For the text-containing cell, return its midpoint in [x, y] coordinate format. 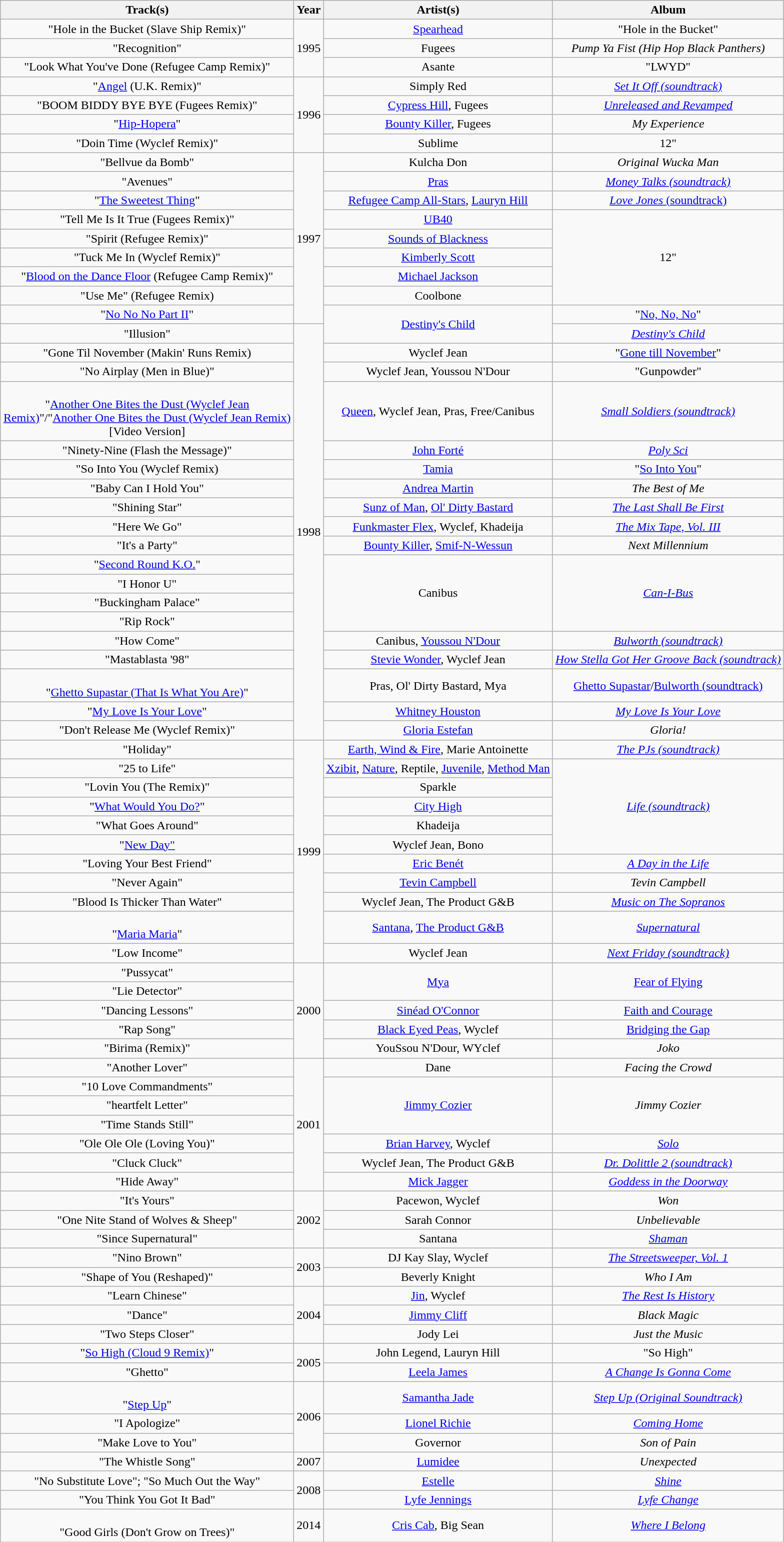
"Look What You've Done (Refugee Camp Remix)" [147, 67]
Spearhead [438, 29]
Jody Lei [438, 1334]
"25 to Life" [147, 768]
"Lie Detector" [147, 991]
Refugee Camp All-Stars, Lauryn Hill [438, 200]
"LWYD" [668, 67]
Governor [438, 1442]
1995 [309, 48]
Track(s) [147, 10]
"Loving Your Best Friend" [147, 863]
Fugees [438, 48]
Won [668, 1200]
Sparkle [438, 787]
Estelle [438, 1480]
Joko [668, 1048]
"Hole in the Bucket" [668, 29]
Love Jones (soundtrack) [668, 200]
"It's a Party" [147, 545]
"Since Supernatural" [147, 1239]
Kulcha Don [438, 162]
Can-I-Bus [668, 593]
Queen, Wyclef Jean, Pras, Free/Canibus [438, 411]
"Second Round K.O." [147, 564]
"Gone till November" [668, 353]
"Ole Ole Ole (Loving You)" [147, 1143]
"Gunpowder" [668, 372]
John Forté [438, 450]
Mya [438, 982]
The Mix Tape, Vol. III [668, 526]
"Lovin You (The Remix)" [147, 787]
"Don't Release Me (Wyclef Remix)" [147, 730]
Unbelievable [668, 1220]
Who I Am [668, 1277]
UB40 [438, 219]
Step Up (Original Soundtrack) [668, 1397]
2014 [309, 1525]
Sinéad O'Connor [438, 1010]
"What Goes Around" [147, 825]
"Avenues" [147, 181]
"Dance" [147, 1315]
Money Talks (soundtrack) [668, 181]
Tamia [438, 469]
Life (soundtrack) [668, 806]
"Maria Maria" [147, 927]
"Ghetto" [147, 1372]
"I Honor U" [147, 584]
"How Come" [147, 641]
"Rip Rock" [147, 622]
"Rap Song" [147, 1029]
Whitney Houston [438, 711]
YouSsou N'Dour, WYclef [438, 1048]
"Cluck Cluck" [147, 1162]
"So Into You (Wyclef Remix) [147, 469]
2000 [309, 1010]
"Another Lover" [147, 1067]
"Tuck Me In (Wyclef Remix)" [147, 258]
Jimmy Cliff [438, 1315]
Sunz of Man, Ol' Dirty Bastard [438, 507]
2001 [309, 1124]
"Recognition" [147, 48]
1997 [309, 238]
"Ghetto Supastar (That Is What You Are)" [147, 685]
2005 [309, 1362]
"No Substitute Love"; "So Much Out the Way" [147, 1480]
"Holiday" [147, 749]
"Doin Time (Wyclef Remix)" [147, 143]
Xzibit, Nature, Reptile, Juvenile, Method Man [438, 768]
DJ Kay Slay, Wyclef [438, 1258]
"Hole in the Bucket (Slave Ship Remix)" [147, 29]
"Make Love to You" [147, 1442]
Lyfe Jennings [438, 1499]
1999 [309, 851]
Goddess in the Doorway [668, 1181]
"I Apologize" [147, 1423]
Khadeija [438, 825]
2004 [309, 1315]
Ghetto Supastar/Bulworth (soundtrack) [668, 685]
The Rest Is History [668, 1296]
"heartfelt Letter" [147, 1105]
"No No No Part II" [147, 315]
"Use Me" (Refugee Remix) [147, 296]
"One Nite Stand of Wolves & Sheep" [147, 1220]
Jin, Wyclef [438, 1296]
My Love Is Your Love [668, 711]
Gloria Estefan [438, 730]
Coming Home [668, 1423]
Beverly Knight [438, 1277]
"Good Girls (Don't Grow on Trees)" [147, 1525]
"The Sweetest Thing" [147, 200]
Facing the Crowd [668, 1067]
Bounty Killer, Fugees [438, 124]
Samantha Jade [438, 1397]
"Gone Til November (Makin' Runs Remix) [147, 353]
Black Eyed Peas, Wyclef [438, 1029]
Pras [438, 181]
Lionel Richie [438, 1423]
"Hide Away" [147, 1181]
Fear of Flying [668, 982]
Brian Harvey, Wyclef [438, 1143]
Santana, The Product G&B [438, 927]
Dane [438, 1067]
Stevie Wonder, Wyclef Jean [438, 660]
Unreleased and Revamped [668, 105]
2008 [309, 1490]
1996 [309, 115]
"Pussycat" [147, 972]
Lyfe Change [668, 1499]
Next Millennium [668, 545]
"Angel (U.K. Remix)" [147, 86]
"Here We Go" [147, 526]
Album [668, 10]
Unexpected [668, 1461]
"Learn Chinese" [147, 1296]
"What Would You Do?" [147, 806]
"Step Up" [147, 1397]
The PJs (soundtrack) [668, 749]
John Legend, Lauryn Hill [438, 1353]
Black Magic [668, 1315]
Canibus [438, 593]
Bridging the Gap [668, 1029]
Coolbone [438, 296]
My Experience [668, 124]
"Illusion" [147, 334]
"So High" [668, 1353]
"Dancing Lessons" [147, 1010]
"It's Yours" [147, 1200]
Solo [668, 1143]
Wyclef Jean, Bono [438, 844]
Bounty Killer, Smif-N-Wessun [438, 545]
Andrea Martin [438, 488]
"No, No, No" [668, 315]
Sarah Connor [438, 1220]
The Last Shall Be First [668, 507]
Earth, Wind & Fire, Marie Antoinette [438, 749]
"New Day" [147, 844]
"Blood Is Thicker Than Water" [147, 902]
"My Love Is Your Love" [147, 711]
"Low Income" [147, 953]
"10 Love Commandments" [147, 1086]
"So Into You" [668, 469]
"Birima (Remix)" [147, 1048]
"Bellvue da Bomb" [147, 162]
Year [309, 10]
Where I Belong [668, 1525]
Bulworth (soundtrack) [668, 641]
A Change Is Gonna Come [668, 1372]
How Stella Got Her Groove Back (soundtrack) [668, 660]
Original Wucka Man [668, 162]
"Ninety-Nine (Flash the Message)" [147, 450]
Next Friday (soundtrack) [668, 953]
"Tell Me Is It True (Fugees Remix)" [147, 219]
Son of Pain [668, 1442]
Gloria! [668, 730]
Sublime [438, 143]
Set It Off (soundtrack) [668, 86]
Shine [668, 1480]
Supernatural [668, 927]
"Shape of You (Reshaped)" [147, 1277]
Mick Jagger [438, 1181]
Cris Cab, Big Sean [438, 1525]
Asante [438, 67]
"Buckingham Palace" [147, 603]
"Time Stands Still" [147, 1124]
"Another One Bites the Dust (Wyclef Jean Remix)"/"Another One Bites the Dust (Wyclef Jean Remix) [Video Version] [147, 411]
Lumidee [438, 1461]
"So High (Cloud 9 Remix)" [147, 1353]
Funkmaster Flex, Wyclef, Khadeija [438, 526]
Artist(s) [438, 10]
"Hip-Hopera" [147, 124]
Pacewon, Wyclef [438, 1200]
Cypress Hill, Fugees [438, 105]
Shaman [668, 1239]
Faith and Courage [668, 1010]
City High [438, 806]
"Two Steps Closer" [147, 1334]
A Day in the Life [668, 863]
2002 [309, 1219]
Michael Jackson [438, 277]
Simply Red [438, 86]
2003 [309, 1267]
Santana [438, 1239]
Kimberly Scott [438, 258]
The Best of Me [668, 488]
1998 [309, 532]
"Mastablasta '98" [147, 660]
The Streetsweeper, Vol. 1 [668, 1258]
Wyclef Jean, Youssou N'Dour [438, 372]
Small Soldiers (soundtrack) [668, 411]
Leela James [438, 1372]
"You Think You Got It Bad" [147, 1499]
2006 [309, 1416]
Pras, Ol' Dirty Bastard, Mya [438, 685]
Music on The Sopranos [668, 902]
Just the Music [668, 1334]
"Baby Can I Hold You" [147, 488]
"No Airplay (Men in Blue)" [147, 372]
2007 [309, 1461]
"BOOM BIDDY BYE BYE (Fugees Remix)" [147, 105]
"The Whistle Song" [147, 1461]
Pump Ya Fist (Hip Hop Black Panthers) [668, 48]
Dr. Dolittle 2 (soundtrack) [668, 1162]
Canibus, Youssou N'Dour [438, 641]
"Never Again" [147, 882]
Sounds of Blackness [438, 239]
"Nino Brown" [147, 1258]
"Shining Star" [147, 507]
"Spirit (Refugee Remix)" [147, 239]
Eric Benét [438, 863]
"Blood on the Dance Floor (Refugee Camp Remix)" [147, 277]
Poly Sci [668, 450]
